Find where the given text appears and provide that cell's center as (x, y) coordinate. 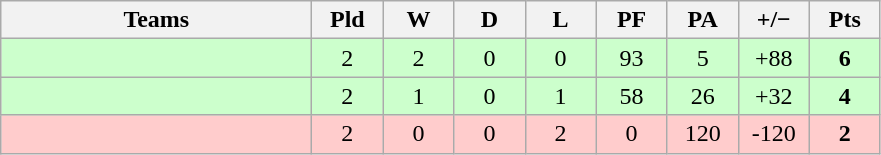
Pts (844, 20)
58 (632, 96)
D (490, 20)
Pld (348, 20)
+/− (774, 20)
6 (844, 58)
L (560, 20)
+88 (774, 58)
-120 (774, 134)
+32 (774, 96)
26 (702, 96)
4 (844, 96)
W (418, 20)
93 (632, 58)
PA (702, 20)
5 (702, 58)
120 (702, 134)
PF (632, 20)
Teams (156, 20)
